Pinpoint the cell where the given text exists, returning its (X, Y) midpoint coordinate. 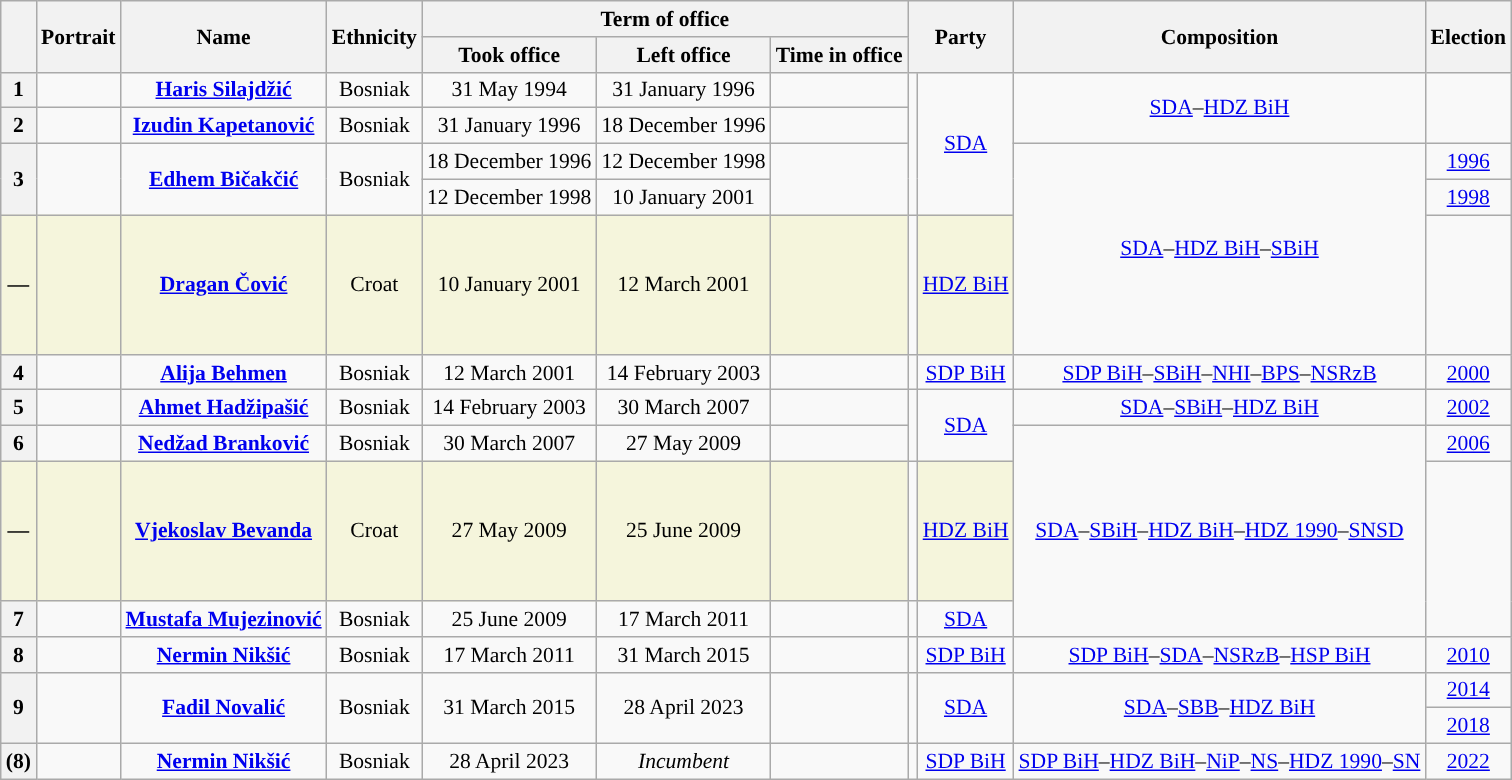
2 (18, 126)
1996 (1468, 162)
3 (18, 180)
1998 (1468, 197)
SDA–HDZ BiH–SBiH (1220, 250)
Name (223, 36)
SDA–SBB–HDZ BiH (1220, 708)
SDP BiH–HDZ BiH–NiP–NS–HDZ 1990–SN (1220, 762)
SDA–SBiH–HDZ BiH–HDZ 1990–SNSD (1220, 532)
Fadil Novalić (223, 708)
SDA–HDZ BiH (1220, 108)
Vjekoslav Bevanda (223, 531)
SDA–SBiH–HDZ BiH (1220, 408)
(8) (18, 762)
Portrait (78, 36)
7 (18, 619)
8 (18, 655)
Composition (1220, 36)
Left office (683, 55)
2018 (1468, 726)
Ahmet Hadžipašić (223, 408)
Dragan Čović (223, 285)
9 (18, 708)
6 (18, 444)
Ethnicity (374, 36)
2022 (1468, 762)
Izudin Kapetanović (223, 126)
2006 (1468, 444)
2010 (1468, 655)
2000 (1468, 373)
Took office (509, 55)
Haris Silajdžić (223, 90)
Party (961, 36)
1 (18, 90)
4 (18, 373)
Term of office (665, 19)
Election (1468, 36)
Edhem Bičakčić (223, 180)
Time in office (840, 55)
Mustafa Mujezinović (223, 619)
2014 (1468, 690)
SDP BiH–SBiH–NHI–BPS–NSRzB (1220, 373)
SDP BiH–SDA–NSRzB–HSP BiH (1220, 655)
2002 (1468, 408)
Nedžad Branković (223, 444)
Incumbent (683, 762)
Alija Behmen (223, 373)
5 (18, 408)
31 May 1994 (509, 90)
